Pinpoint the cell where the given text exists, returning its (x, y) midpoint coordinate. 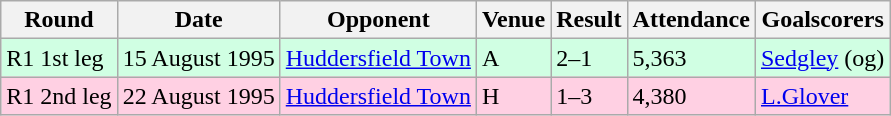
22 August 1995 (198, 96)
4,380 (691, 96)
R1 1st leg (59, 58)
Result (589, 20)
A (513, 58)
Date (198, 20)
Goalscorers (822, 20)
1–3 (589, 96)
R1 2nd leg (59, 96)
15 August 1995 (198, 58)
2–1 (589, 58)
H (513, 96)
Sedgley (og) (822, 58)
Round (59, 20)
Venue (513, 20)
5,363 (691, 58)
L.Glover (822, 96)
Opponent (378, 20)
Attendance (691, 20)
